Extract the [x, y] coordinate from the center of the cell holding the provided text.  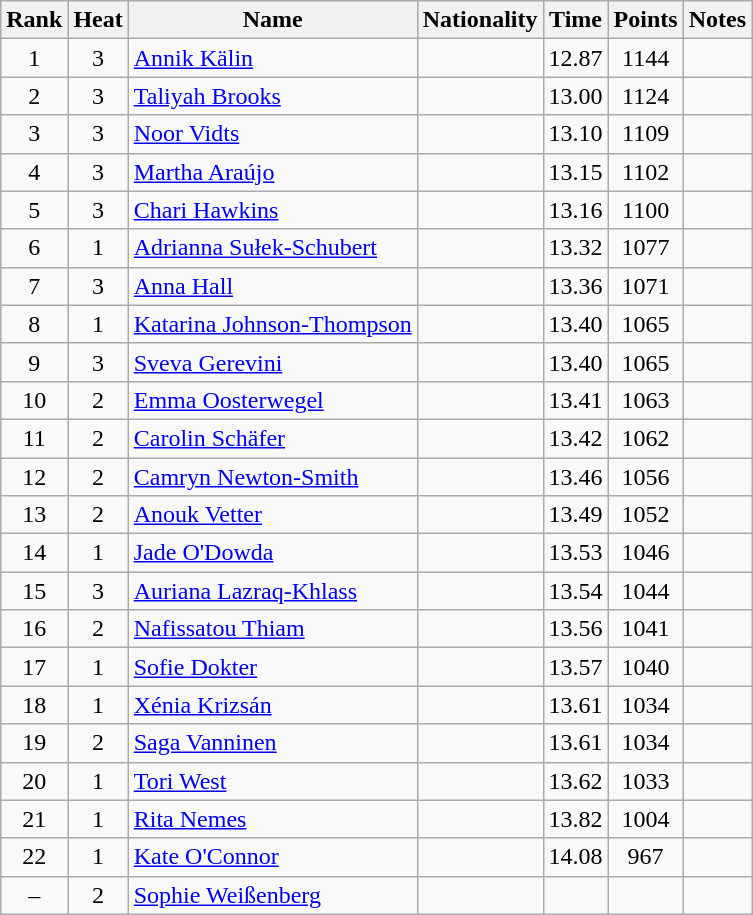
1046 [646, 553]
967 [646, 857]
17 [34, 667]
1004 [646, 819]
Sophie Weißenberg [272, 895]
Carolin Schäfer [272, 438]
13.62 [576, 781]
1044 [646, 591]
13.36 [576, 286]
1040 [646, 667]
18 [34, 705]
Chari Hawkins [272, 210]
Tori West [272, 781]
Saga Vanninen [272, 743]
13.49 [576, 515]
1144 [646, 58]
1062 [646, 438]
14 [34, 553]
1102 [646, 172]
13.54 [576, 591]
22 [34, 857]
9 [34, 362]
Martha Araújo [272, 172]
21 [34, 819]
Jade O'Dowda [272, 553]
13.41 [576, 400]
Camryn Newton-Smith [272, 477]
13.16 [576, 210]
Name [272, 20]
1071 [646, 286]
15 [34, 591]
13.32 [576, 248]
8 [34, 324]
13.53 [576, 553]
1041 [646, 629]
Sveva Gerevini [272, 362]
Sofie Dokter [272, 667]
7 [34, 286]
Emma Oosterwegel [272, 400]
16 [34, 629]
13.42 [576, 438]
Heat [98, 20]
20 [34, 781]
Auriana Lazraq-Khlass [272, 591]
13.15 [576, 172]
Kate O'Connor [272, 857]
Annik Kälin [272, 58]
5 [34, 210]
4 [34, 172]
13.10 [576, 134]
19 [34, 743]
Noor Vidts [272, 134]
6 [34, 248]
Anna Hall [272, 286]
1124 [646, 96]
Nationality [480, 20]
Time [576, 20]
13 [34, 515]
– [34, 895]
12 [34, 477]
Anouk Vetter [272, 515]
Points [646, 20]
1052 [646, 515]
12.87 [576, 58]
10 [34, 400]
1100 [646, 210]
13.00 [576, 96]
11 [34, 438]
Adrianna Sułek-Schubert [272, 248]
1077 [646, 248]
13.82 [576, 819]
Notes [717, 20]
1063 [646, 400]
13.57 [576, 667]
Katarina Johnson-Thompson [272, 324]
1056 [646, 477]
Xénia Krizsán [272, 705]
1033 [646, 781]
Taliyah Brooks [272, 96]
13.46 [576, 477]
Nafissatou Thiam [272, 629]
Rita Nemes [272, 819]
Rank [34, 20]
13.56 [576, 629]
14.08 [576, 857]
1109 [646, 134]
